Find where the given text appears and provide that cell's center as (x, y) coordinate. 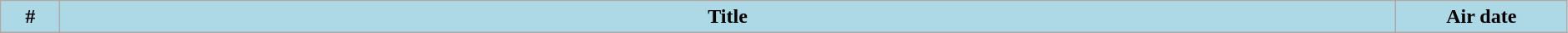
Title (728, 17)
Air date (1481, 17)
# (30, 17)
